Detect which cell encompasses the target text, then output its [X, Y] center coordinate. 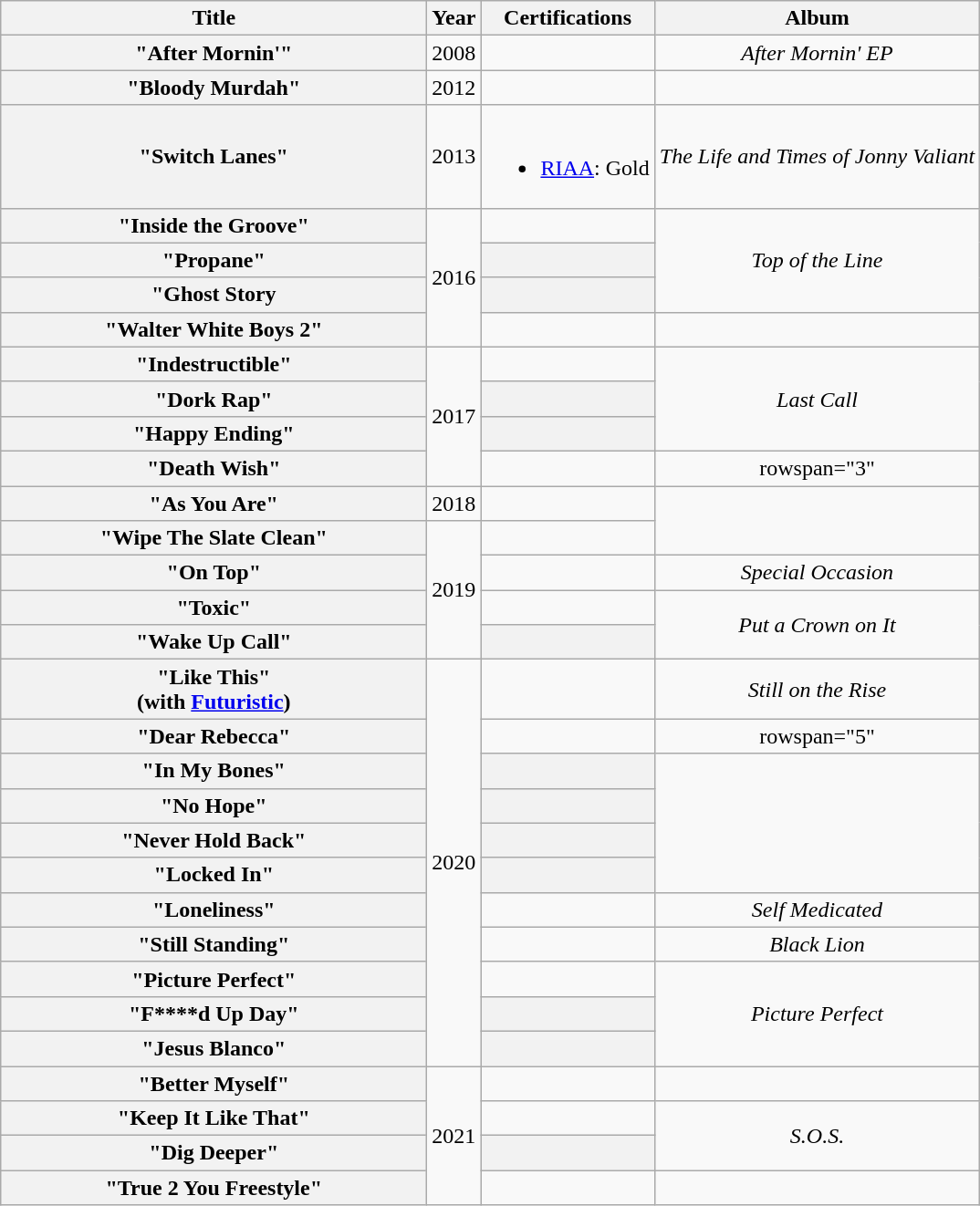
"Death Wish" [214, 468]
"Like This"(with Futuristic) [214, 690]
rowspan="3" [817, 468]
"Switch Lanes" [214, 157]
Title [214, 18]
"Dear Rebecca" [214, 736]
2018 [454, 503]
"On Top" [214, 573]
"Dork Rap" [214, 399]
"Dig Deeper" [214, 1153]
Top of the Line [817, 260]
"Indestructible" [214, 364]
2013 [454, 157]
"Picture Perfect" [214, 979]
2008 [454, 53]
2012 [454, 88]
Self Medicated [817, 910]
2019 [454, 590]
"Toxic" [214, 608]
Album [817, 18]
2020 [454, 863]
Certifications [568, 18]
"Wipe The Slate Clean" [214, 538]
"Locked In" [214, 875]
"True 2 You Freestyle" [214, 1188]
"Loneliness" [214, 910]
2017 [454, 416]
"Bloody Murdah" [214, 88]
"Walter White Boys 2" [214, 329]
"Wake Up Call" [214, 642]
2021 [454, 1135]
"Inside the Groove" [214, 225]
"Propane" [214, 260]
RIAA: Gold [568, 157]
rowspan="5" [817, 736]
"Never Hold Back" [214, 840]
"Jesus Blanco" [214, 1048]
Black Lion [817, 944]
Put a Crown on It [817, 625]
"Ghost Story [214, 295]
Still on the Rise [817, 690]
"After Mornin'" [214, 53]
2016 [454, 277]
S.O.S. [817, 1136]
"Happy Ending" [214, 433]
Year [454, 18]
"No Hope" [214, 806]
"Still Standing" [214, 944]
Picture Perfect [817, 1014]
The Life and Times of Jonny Valiant [817, 157]
"As You Are" [214, 503]
Special Occasion [817, 573]
Last Call [817, 399]
"F****d Up Day" [214, 1014]
"Better Myself" [214, 1083]
"Keep It Like That" [214, 1118]
"In My Bones" [214, 771]
After Mornin' EP [817, 53]
